Provide the (x, y) coordinate of the cell's center where the given text is located.  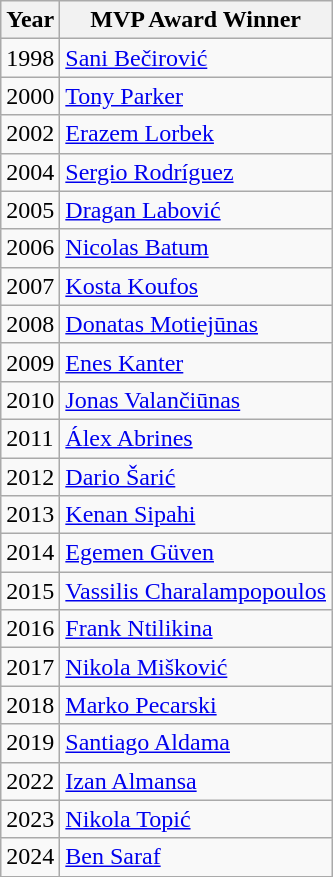
Izan Almansa (196, 781)
1998 (30, 58)
2019 (30, 743)
Donatas Motiejūnas (196, 324)
Enes Kanter (196, 362)
2024 (30, 857)
Nikola Topić (196, 819)
2007 (30, 286)
Year (30, 20)
Dario Šarić (196, 477)
Egemen Güven (196, 553)
2011 (30, 438)
2000 (30, 96)
Sani Bečirović (196, 58)
2005 (30, 210)
Marko Pecarski (196, 705)
Frank Ntilikina (196, 629)
Álex Abrines (196, 438)
Vassilis Charalampopoulos (196, 591)
2008 (30, 324)
2012 (30, 477)
Nicolas Batum (196, 248)
Erazem Lorbek (196, 134)
2002 (30, 134)
2015 (30, 591)
2009 (30, 362)
Kenan Sipahi (196, 515)
2006 (30, 248)
2016 (30, 629)
MVP Award Winner (196, 20)
Nikola Mišković (196, 667)
2004 (30, 172)
Jonas Valančiūnas (196, 400)
2018 (30, 705)
2014 (30, 553)
Dragan Labović (196, 210)
2010 (30, 400)
2013 (30, 515)
Sergio Rodríguez (196, 172)
2022 (30, 781)
Tony Parker (196, 96)
Santiago Aldama (196, 743)
2023 (30, 819)
Ben Saraf (196, 857)
Kosta Koufos (196, 286)
2017 (30, 667)
